Locate the cell with the specified text and output its (x, y) center coordinate. 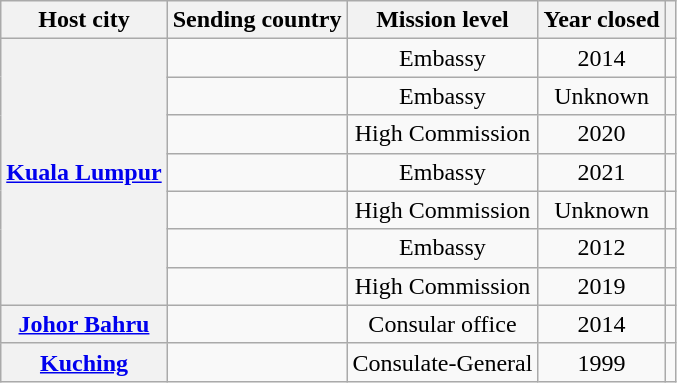
Year closed (602, 20)
Consular office (442, 324)
2021 (602, 172)
2019 (602, 286)
Host city (84, 20)
Johor Bahru (84, 324)
1999 (602, 362)
Sending country (257, 20)
Consulate-General (442, 362)
2012 (602, 248)
Kuala Lumpur (84, 172)
2020 (602, 134)
Kuching (84, 362)
Mission level (442, 20)
